Pinpoint the cell where the given text exists, returning its (X, Y) midpoint coordinate. 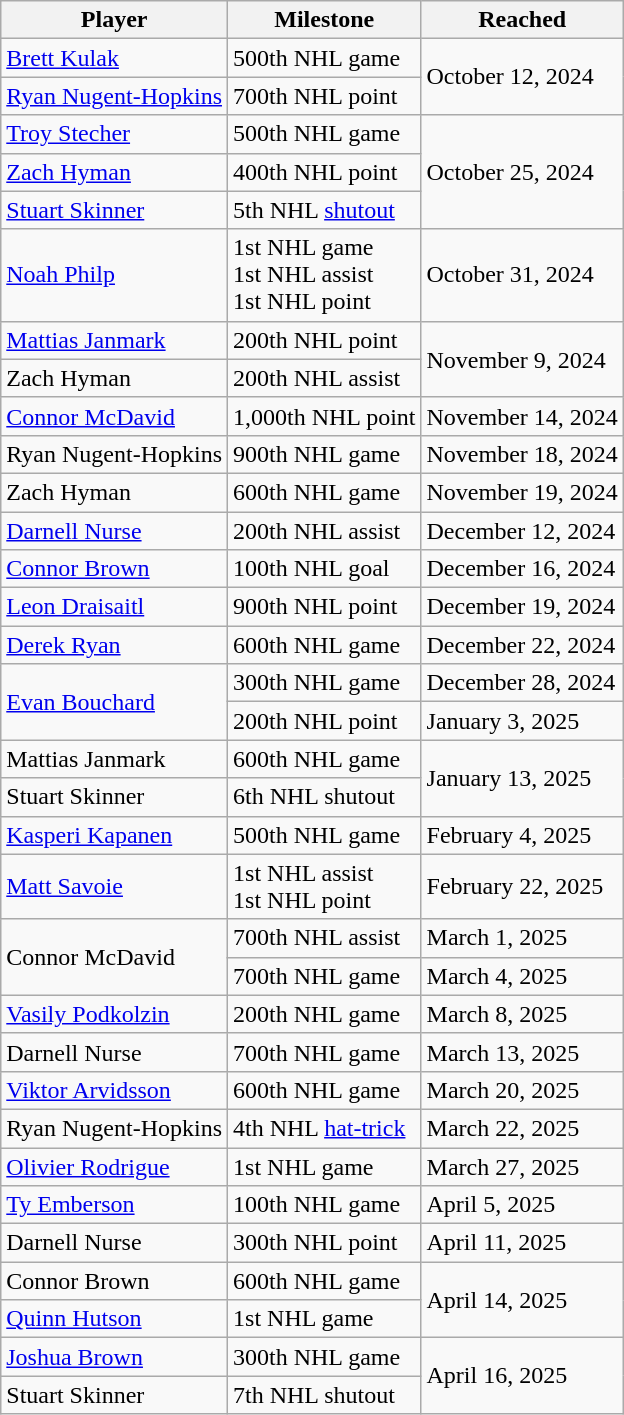
April 16, 2025 (522, 1376)
6th NHL shutout (325, 797)
December 16, 2024 (522, 569)
4th NHL hat-trick (325, 1128)
December 19, 2024 (522, 607)
March 13, 2025 (522, 1052)
November 9, 2024 (522, 359)
900th NHL point (325, 607)
October 12, 2024 (522, 77)
February 4, 2025 (522, 835)
1st NHL assist1st NHL point (325, 886)
Olivier Rodrigue (114, 1167)
1,000th NHL point (325, 416)
100th NHL goal (325, 569)
200th NHL game (325, 1014)
Derek Ryan (114, 645)
Troy Stecher (114, 134)
December 22, 2024 (522, 645)
November 19, 2024 (522, 492)
Kasperi Kapanen (114, 835)
900th NHL game (325, 454)
March 22, 2025 (522, 1128)
March 20, 2025 (522, 1090)
Evan Bouchard (114, 702)
Vasily Podkolzin (114, 1014)
October 31, 2024 (522, 275)
Player (114, 20)
Brett Kulak (114, 58)
Ty Emberson (114, 1205)
700th NHL assist (325, 938)
April 5, 2025 (522, 1205)
Matt Savoie (114, 886)
December 12, 2024 (522, 531)
Noah Philp (114, 275)
December 28, 2024 (522, 683)
March 1, 2025 (522, 938)
Milestone (325, 20)
5th NHL shutout (325, 210)
November 18, 2024 (522, 454)
April 14, 2025 (522, 1300)
March 4, 2025 (522, 976)
February 22, 2025 (522, 886)
Joshua Brown (114, 1357)
100th NHL game (325, 1205)
1st NHL game 1st NHL assist1st NHL point (325, 275)
March 27, 2025 (522, 1167)
March 8, 2025 (522, 1014)
7th NHL shutout (325, 1395)
October 25, 2024 (522, 172)
700th NHL point (325, 96)
Leon Draisaitl (114, 607)
Quinn Hutson (114, 1319)
April 11, 2025 (522, 1243)
300th NHL point (325, 1243)
November 14, 2024 (522, 416)
400th NHL point (325, 172)
Reached (522, 20)
January 3, 2025 (522, 721)
January 13, 2025 (522, 778)
Viktor Arvidsson (114, 1090)
